Return (X, Y) of the center of cell containing provided text 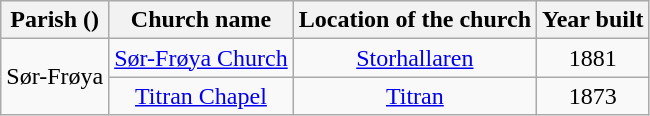
Titran (414, 96)
Parish () (55, 20)
Storhallaren (414, 58)
Location of the church (414, 20)
Titran Chapel (202, 96)
Sør-Frøya Church (202, 58)
Church name (202, 20)
1873 (594, 96)
Year built (594, 20)
1881 (594, 58)
Sør-Frøya (55, 77)
